Return the (X, Y) coordinate for the center point of the cell that contains the specified text.  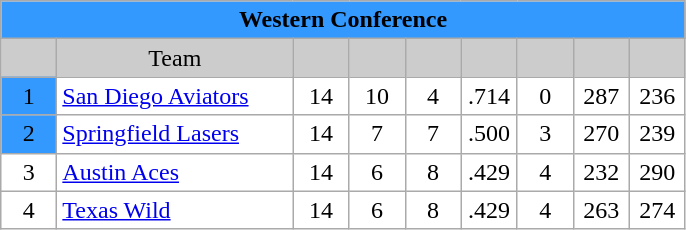
.500 (489, 134)
287 (601, 96)
290 (657, 172)
Texas Wild (175, 210)
274 (657, 210)
Team (175, 58)
10 (377, 96)
Western Conference (344, 20)
1 (29, 96)
239 (657, 134)
270 (601, 134)
Springfield Lasers (175, 134)
Austin Aces (175, 172)
263 (601, 210)
San Diego Aviators (175, 96)
236 (657, 96)
0 (545, 96)
.714 (489, 96)
232 (601, 172)
2 (29, 134)
